Return the (x, y) coordinate for the center point of the cell that contains the specified text.  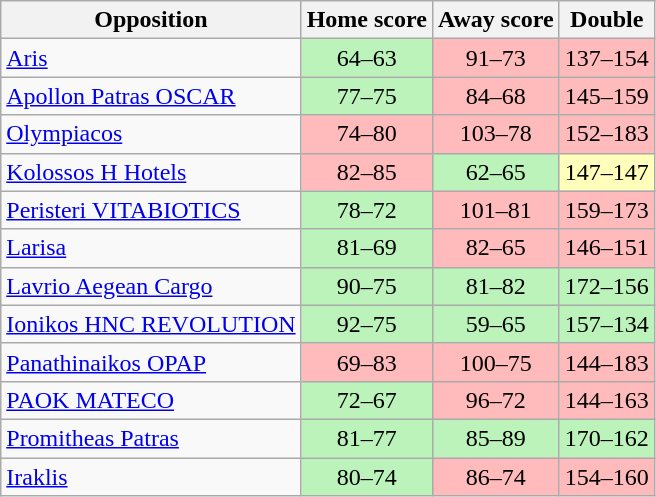
Iraklis (151, 477)
81–77 (366, 438)
Away score (496, 20)
92–75 (366, 324)
103–78 (496, 134)
Promitheas Patras (151, 438)
100–75 (496, 362)
78–72 (366, 210)
Kolossos H Hotels (151, 172)
80–74 (366, 477)
Home score (366, 20)
62–65 (496, 172)
Double (606, 20)
Panathinaikos OPAP (151, 362)
74–80 (366, 134)
145–159 (606, 96)
PAOK MATECO (151, 400)
Opposition (151, 20)
Ionikos HNC REVOLUTION (151, 324)
Larisa (151, 248)
82–65 (496, 248)
170–162 (606, 438)
59–65 (496, 324)
86–74 (496, 477)
85–89 (496, 438)
Aris (151, 58)
Peristeri VITABIOTICS (151, 210)
77–75 (366, 96)
147–147 (606, 172)
146–151 (606, 248)
137–154 (606, 58)
69–83 (366, 362)
90–75 (366, 286)
144–183 (606, 362)
144–163 (606, 400)
72–67 (366, 400)
154–160 (606, 477)
82–85 (366, 172)
157–134 (606, 324)
101–81 (496, 210)
172–156 (606, 286)
Olympiacos (151, 134)
81–82 (496, 286)
Apollon Patras OSCAR (151, 96)
159–173 (606, 210)
84–68 (496, 96)
152–183 (606, 134)
81–69 (366, 248)
96–72 (496, 400)
Lavrio Aegean Cargo (151, 286)
64–63 (366, 58)
91–73 (496, 58)
